Locate the cell with the specified text and output its (X, Y) center coordinate. 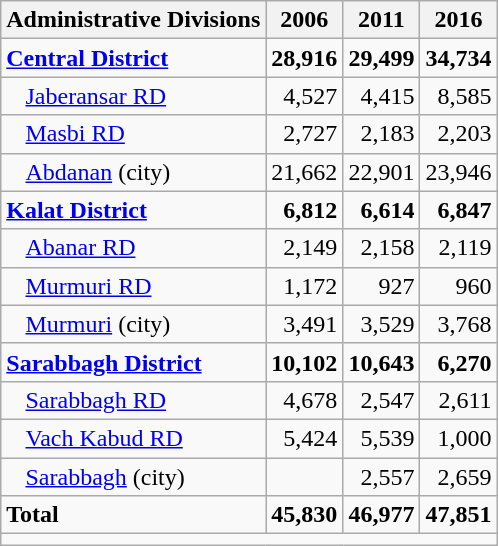
2016 (458, 20)
2,149 (304, 248)
Kalat District (134, 210)
Administrative Divisions (134, 20)
1,172 (304, 286)
927 (382, 286)
2011 (382, 20)
960 (458, 286)
2,203 (458, 134)
22,901 (382, 172)
Sarabbagh RD (134, 400)
6,270 (458, 362)
1,000 (458, 438)
3,529 (382, 324)
4,415 (382, 96)
3,491 (304, 324)
Sarabbagh District (134, 362)
2,158 (382, 248)
Total (134, 515)
Murmuri RD (134, 286)
10,643 (382, 362)
28,916 (304, 58)
Sarabbagh (city) (134, 477)
21,662 (304, 172)
23,946 (458, 172)
6,847 (458, 210)
2,183 (382, 134)
4,678 (304, 400)
46,977 (382, 515)
29,499 (382, 58)
6,812 (304, 210)
Masbi RD (134, 134)
8,585 (458, 96)
10,102 (304, 362)
Central District (134, 58)
3,768 (458, 324)
4,527 (304, 96)
2,611 (458, 400)
5,539 (382, 438)
Murmuri (city) (134, 324)
45,830 (304, 515)
2,659 (458, 477)
2,557 (382, 477)
2,119 (458, 248)
47,851 (458, 515)
2,547 (382, 400)
2006 (304, 20)
Abdanan (city) (134, 172)
6,614 (382, 210)
2,727 (304, 134)
Jaberansar RD (134, 96)
Vach Kabud RD (134, 438)
Abanar RD (134, 248)
5,424 (304, 438)
34,734 (458, 58)
